Find where the given text appears and provide that cell's center as (x, y) coordinate. 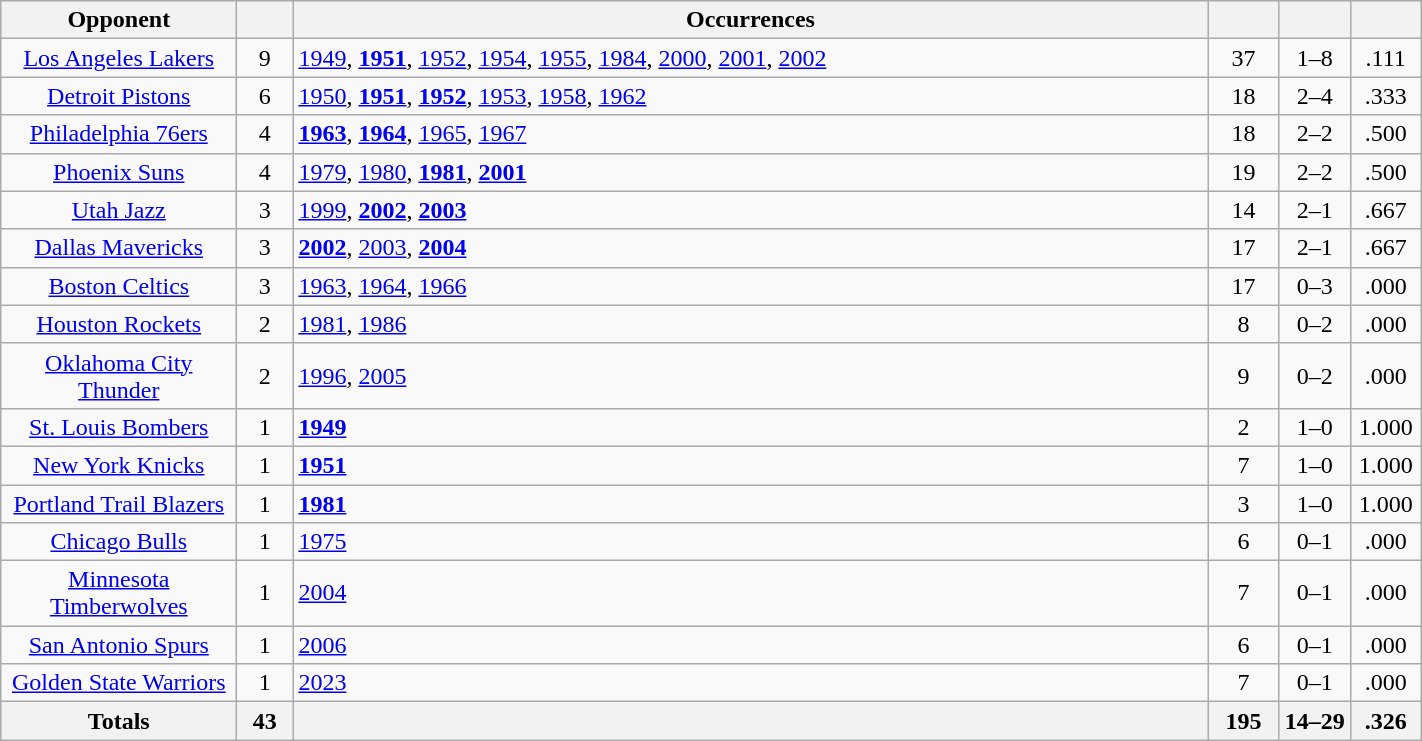
Oklahoma City Thunder (119, 376)
Utah Jazz (119, 210)
1979, 1980, 1981, 2001 (750, 172)
2004 (750, 594)
Houston Rockets (119, 324)
2023 (750, 683)
Chicago Bulls (119, 542)
2006 (750, 645)
8 (1244, 324)
1963, 1964, 1965, 1967 (750, 134)
Occurrences (750, 20)
1996, 2005 (750, 376)
1951 (750, 465)
Golden State Warriors (119, 683)
1–8 (1314, 58)
Totals (119, 721)
San Antonio Spurs (119, 645)
Dallas Mavericks (119, 248)
195 (1244, 721)
19 (1244, 172)
1950, 1951, 1952, 1953, 1958, 1962 (750, 96)
.111 (1386, 58)
0–3 (1314, 286)
1949 (750, 427)
1999, 2002, 2003 (750, 210)
2002, 2003, 2004 (750, 248)
.326 (1386, 721)
1963, 1964, 1966 (750, 286)
1981, 1986 (750, 324)
1981 (750, 503)
Opponent (119, 20)
.333 (1386, 96)
14 (1244, 210)
1975 (750, 542)
14–29 (1314, 721)
Minnesota Timberwolves (119, 594)
Detroit Pistons (119, 96)
Philadelphia 76ers (119, 134)
43 (265, 721)
Phoenix Suns (119, 172)
Portland Trail Blazers (119, 503)
37 (1244, 58)
St. Louis Bombers (119, 427)
Boston Celtics (119, 286)
Los Angeles Lakers (119, 58)
New York Knicks (119, 465)
2–4 (1314, 96)
1949, 1951, 1952, 1954, 1955, 1984, 2000, 2001, 2002 (750, 58)
